Pinpoint the cell where the given text exists, returning its (x, y) midpoint coordinate. 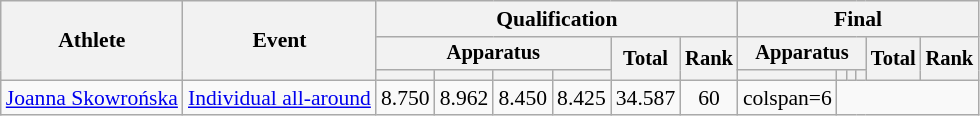
Final (858, 19)
8.450 (522, 98)
Event (280, 40)
Individual all-around (280, 98)
8.962 (464, 98)
Qualification (557, 19)
8.750 (406, 98)
Athlete (92, 40)
colspan=6 (788, 98)
34.587 (646, 98)
60 (709, 98)
8.425 (582, 98)
Joanna Skowrońska (92, 98)
